Return the [X, Y] coordinate for the center point of the cell that contains the specified text.  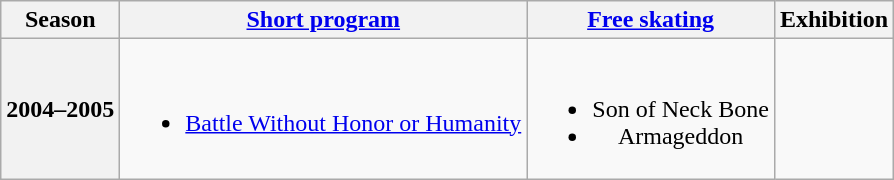
Season [60, 20]
2004–2005 [60, 109]
Free skating [651, 20]
Battle Without Honor or Humanity [324, 109]
Son of Neck Bone Armageddon [651, 109]
Short program [324, 20]
Exhibition [834, 20]
